Provide the [X, Y] coordinate of the cell's center where the given text is located.  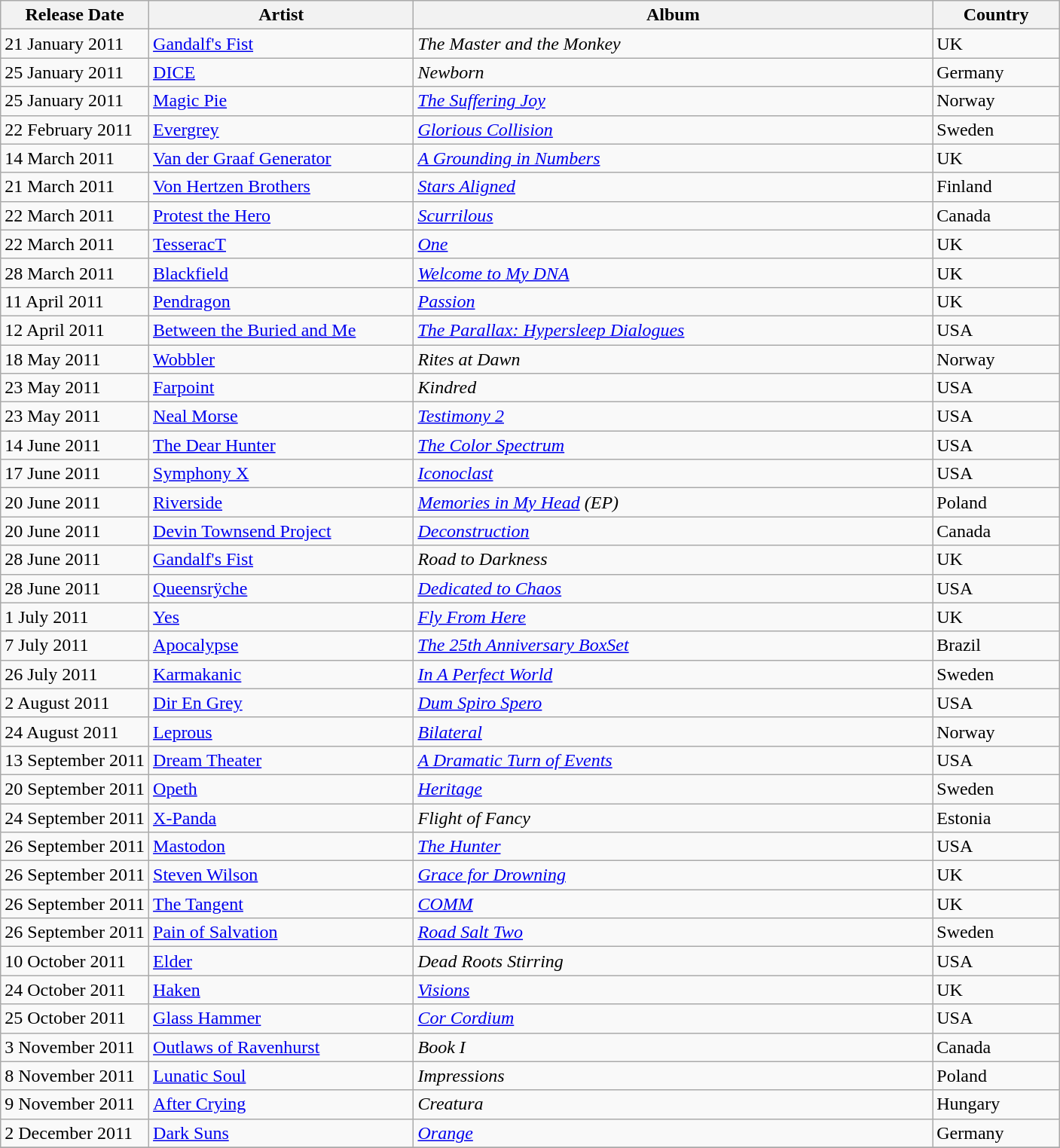
12 April 2011 [75, 330]
Apocalypse [282, 646]
Steven Wilson [282, 875]
Passion [674, 301]
Evergrey [282, 130]
7 July 2011 [75, 646]
The Master and the Monkey [674, 44]
24 August 2011 [75, 731]
Yes [282, 617]
Estonia [996, 817]
Neal Morse [282, 417]
Blackfield [282, 273]
Hungary [996, 1104]
Road Salt Two [674, 933]
Glass Hammer [282, 1018]
Van der Graaf Generator [282, 158]
Wobbler [282, 359]
Dream Theater [282, 760]
Brazil [996, 646]
Dark Suns [282, 1133]
22 February 2011 [75, 130]
Magic Pie [282, 101]
Symphony X [282, 474]
Outlaws of Ravenhurst [282, 1047]
Leprous [282, 731]
Memories in My Head (EP) [674, 502]
14 March 2011 [75, 158]
Grace for Drowning [674, 875]
18 May 2011 [75, 359]
28 March 2011 [75, 273]
Release Date [75, 15]
14 June 2011 [75, 445]
The Suffering Joy [674, 101]
11 April 2011 [75, 301]
13 September 2011 [75, 760]
X-Panda [282, 817]
The Color Spectrum [674, 445]
Kindred [674, 388]
Flight of Fancy [674, 817]
Dir En Grey [282, 703]
Von Hertzen Brothers [282, 187]
Country [996, 15]
10 October 2011 [75, 961]
Welcome to My DNA [674, 273]
In A Perfect World [674, 674]
8 November 2011 [75, 1076]
1 July 2011 [75, 617]
Scurrilous [674, 215]
Lunatic Soul [282, 1076]
TesseracT [282, 244]
Testimony 2 [674, 417]
24 October 2011 [75, 990]
Pendragon [282, 301]
Fly From Here [674, 617]
The Dear Hunter [282, 445]
Artist [282, 15]
Karmakanic [282, 674]
Heritage [674, 789]
Road to Darkness [674, 560]
24 September 2011 [75, 817]
Album [674, 15]
Pain of Salvation [282, 933]
2 December 2011 [75, 1133]
A Dramatic Turn of Events [674, 760]
The 25th Anniversary BoxSet [674, 646]
17 June 2011 [75, 474]
Finland [996, 187]
Book I [674, 1047]
Devin Townsend Project [282, 531]
Bilateral [674, 731]
Dedicated to Chaos [674, 588]
21 January 2011 [75, 44]
26 July 2011 [75, 674]
Dead Roots Stirring [674, 961]
Opeth [282, 789]
Orange [674, 1133]
2 August 2011 [75, 703]
Deconstruction [674, 531]
Farpoint [282, 388]
The Tangent [282, 904]
Dum Spiro Spero [674, 703]
Newborn [674, 72]
9 November 2011 [75, 1104]
Cor Cordium [674, 1018]
Elder [282, 961]
The Hunter [674, 847]
A Grounding in Numbers [674, 158]
Glorious Collision [674, 130]
Iconoclast [674, 474]
Protest the Hero [282, 215]
COMM [674, 904]
After Crying [282, 1104]
One [674, 244]
Queensrÿche [282, 588]
Riverside [282, 502]
25 October 2011 [75, 1018]
Impressions [674, 1076]
Rites at Dawn [674, 359]
Visions [674, 990]
Mastodon [282, 847]
20 September 2011 [75, 789]
DICE [282, 72]
The Parallax: Hypersleep Dialogues [674, 330]
Creatura [674, 1104]
Haken [282, 990]
21 March 2011 [75, 187]
Stars Aligned [674, 187]
3 November 2011 [75, 1047]
Between the Buried and Me [282, 330]
